Locate the cell with the specified text and output its (X, Y) center coordinate. 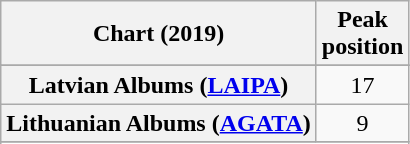
Latvian Albums (LAIPA) (159, 85)
17 (362, 85)
Chart (2019) (159, 34)
9 (362, 123)
Lithuanian Albums (AGATA) (159, 123)
Peakposition (362, 34)
